Search for the cell housing the specified text and yield its (x, y) center coordinate. 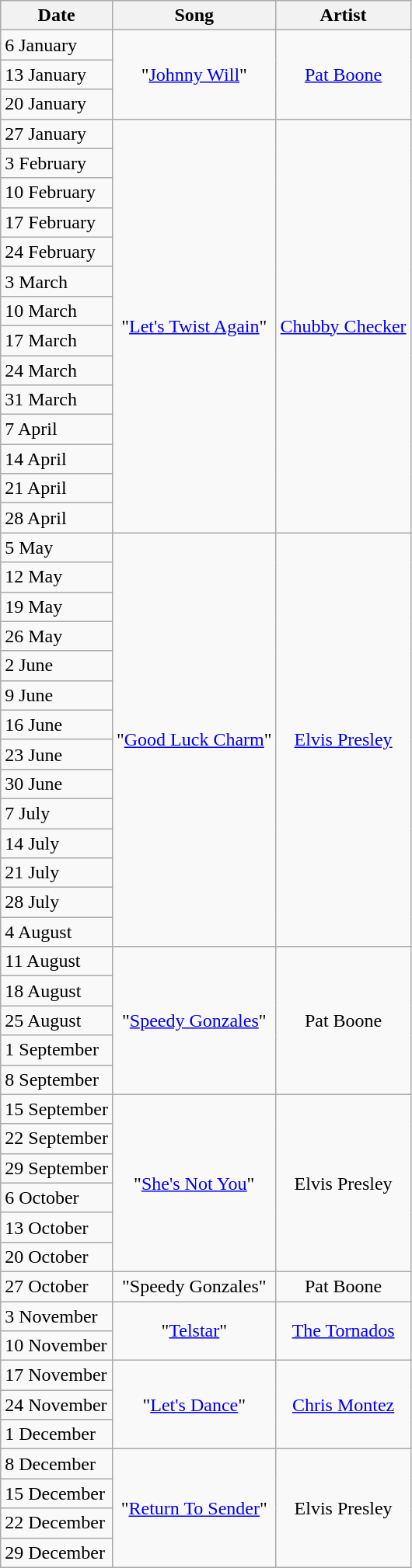
17 March (57, 340)
8 September (57, 1080)
2 June (57, 666)
3 November (57, 1316)
4 August (57, 932)
21 April (57, 488)
31 March (57, 400)
7 April (57, 429)
24 November (57, 1405)
24 March (57, 370)
1 September (57, 1050)
3 February (57, 163)
17 February (57, 222)
21 July (57, 873)
28 April (57, 518)
13 October (57, 1227)
29 December (57, 1552)
24 February (57, 252)
"Let's Dance" (194, 1405)
Date (57, 16)
"Telstar" (194, 1331)
5 May (57, 548)
3 March (57, 281)
12 May (57, 577)
Song (194, 16)
19 May (57, 607)
10 November (57, 1346)
18 August (57, 991)
"Johnny Will" (194, 75)
25 August (57, 1020)
The Tornados (344, 1331)
8 December (57, 1464)
29 September (57, 1168)
20 October (57, 1257)
27 January (57, 134)
22 December (57, 1523)
6 January (57, 45)
1 December (57, 1434)
23 June (57, 754)
"Good Luck Charm" (194, 739)
"She's Not You" (194, 1183)
15 September (57, 1109)
14 April (57, 459)
30 June (57, 784)
20 January (57, 104)
Chubby Checker (344, 326)
Chris Montez (344, 1405)
10 March (57, 311)
27 October (57, 1286)
14 July (57, 843)
"Return To Sender" (194, 1508)
6 October (57, 1198)
15 December (57, 1493)
13 January (57, 75)
26 May (57, 636)
7 July (57, 813)
11 August (57, 961)
16 June (57, 725)
17 November (57, 1375)
9 June (57, 695)
"Let's Twist Again" (194, 326)
10 February (57, 193)
22 September (57, 1139)
28 July (57, 902)
Artist (344, 16)
